Identify which cell holds the provided text, then report its (X, Y) central coordinate. 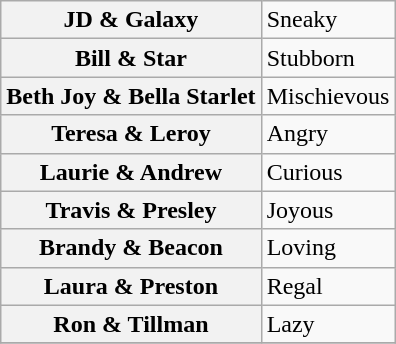
Brandy & Beacon (131, 248)
Curious (328, 172)
Loving (328, 248)
Joyous (328, 210)
Laura & Preston (131, 286)
Teresa & Leroy (131, 134)
JD & Galaxy (131, 20)
Bill & Star (131, 58)
Stubborn (328, 58)
Regal (328, 286)
Travis & Presley (131, 210)
Angry (328, 134)
Ron & Tillman (131, 324)
Mischievous (328, 96)
Sneaky (328, 20)
Lazy (328, 324)
Laurie & Andrew (131, 172)
Beth Joy & Bella Starlet (131, 96)
